Provide the (X, Y) coordinate of the cell's center where the given text is located.  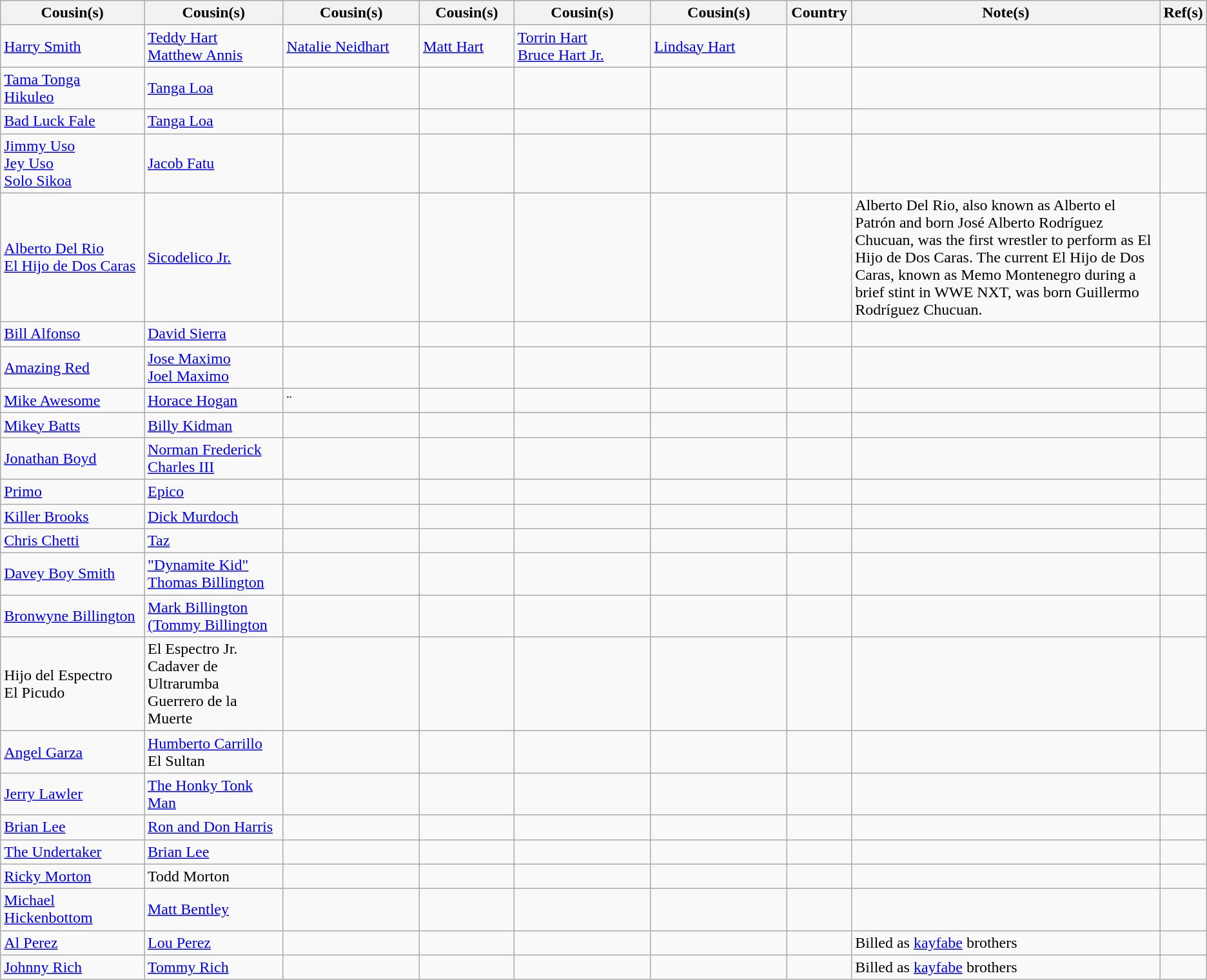
Alberto Del Rio El Hijo de Dos Caras (72, 257)
Bill Alfonso (72, 334)
Jonathan Boyd (72, 458)
¨ (351, 400)
Teddy HartMatthew Annis (214, 46)
Al Perez (72, 943)
Billy Kidman (214, 425)
Country (819, 13)
Epico (214, 491)
Note(s) (1006, 13)
Michael Hickenbottom (72, 909)
Jose MaximoJoel Maximo (214, 367)
Horace Hogan (214, 400)
Amazing Red (72, 367)
Mike Awesome (72, 400)
Bad Luck Fale (72, 121)
Mikey Batts (72, 425)
Natalie Neidhart (351, 46)
Mark Billington(Tommy Billington (214, 616)
Lou Perez (214, 943)
Taz (214, 541)
Ricky Morton (72, 876)
Todd Morton (214, 876)
The Undertaker (72, 852)
Sicodelico Jr. (214, 257)
Davey Boy Smith (72, 574)
Norman Frederick Charles III (214, 458)
David Sierra (214, 334)
Torrin HartBruce Hart Jr. (582, 46)
Jacob Fatu (214, 163)
Lindsay Hart (719, 46)
Johnny Rich (72, 967)
Jimmy UsoJey UsoSolo Sikoa (72, 163)
Primo (72, 491)
Ron and Don Harris (214, 827)
Hijo del EspectroEl Picudo (72, 684)
Tama TongaHikuleo (72, 88)
Humberto CarrilloEl Sultan (214, 752)
El Espectro Jr.Cadaver de UltrarumbaGuerrero de la Muerte (214, 684)
Matt Bentley (214, 909)
Killer Brooks (72, 516)
Angel Garza (72, 752)
Chris Chetti (72, 541)
Ref(s) (1183, 13)
Bronwyne Billington (72, 616)
"Dynamite Kid" Thomas Billington (214, 574)
Matt Hart (467, 46)
Harry Smith (72, 46)
The Honky Tonk Man (214, 794)
Tommy Rich (214, 967)
Jerry Lawler (72, 794)
Dick Murdoch (214, 516)
